Find where the given text appears and provide that cell's center as [X, Y] coordinate. 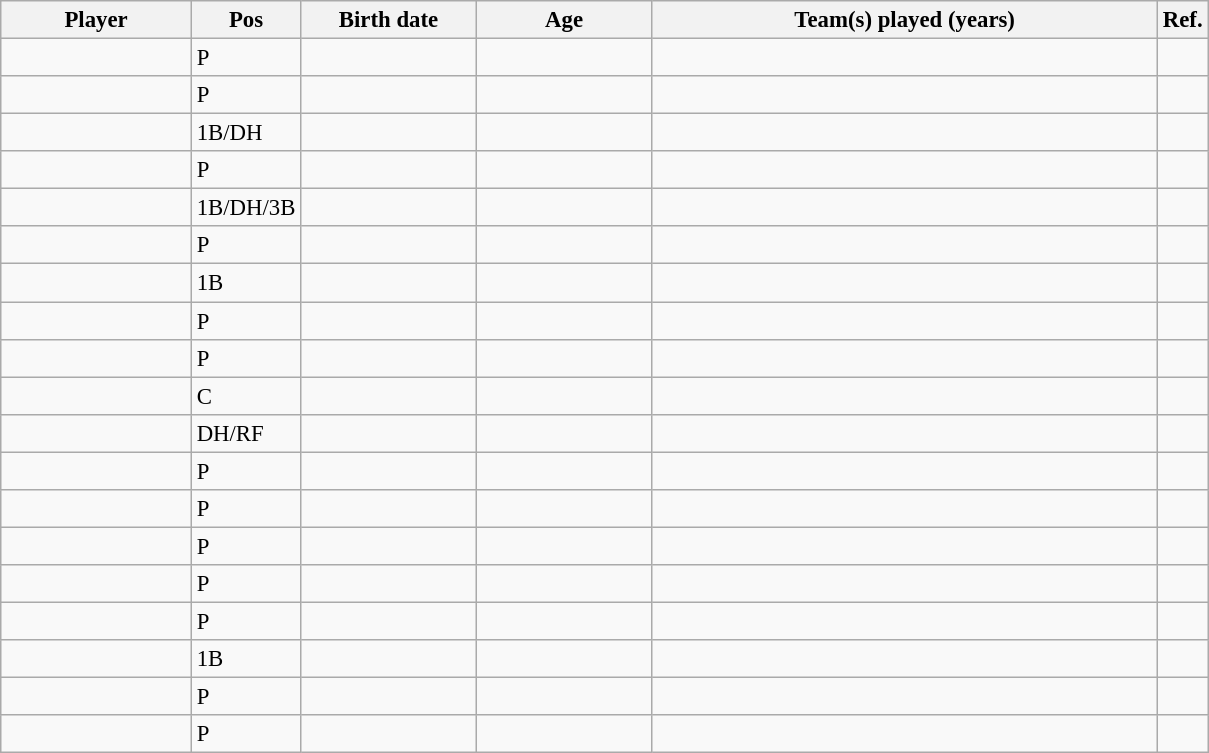
Player [96, 20]
Pos [246, 20]
Birth date [389, 20]
DH/RF [246, 433]
1B/DH/3B [246, 208]
Ref. [1182, 20]
C [246, 396]
Age [564, 20]
1B/DH [246, 133]
Team(s) played (years) [905, 20]
